Extract the (x, y) coordinate from the center of the cell holding the provided text.  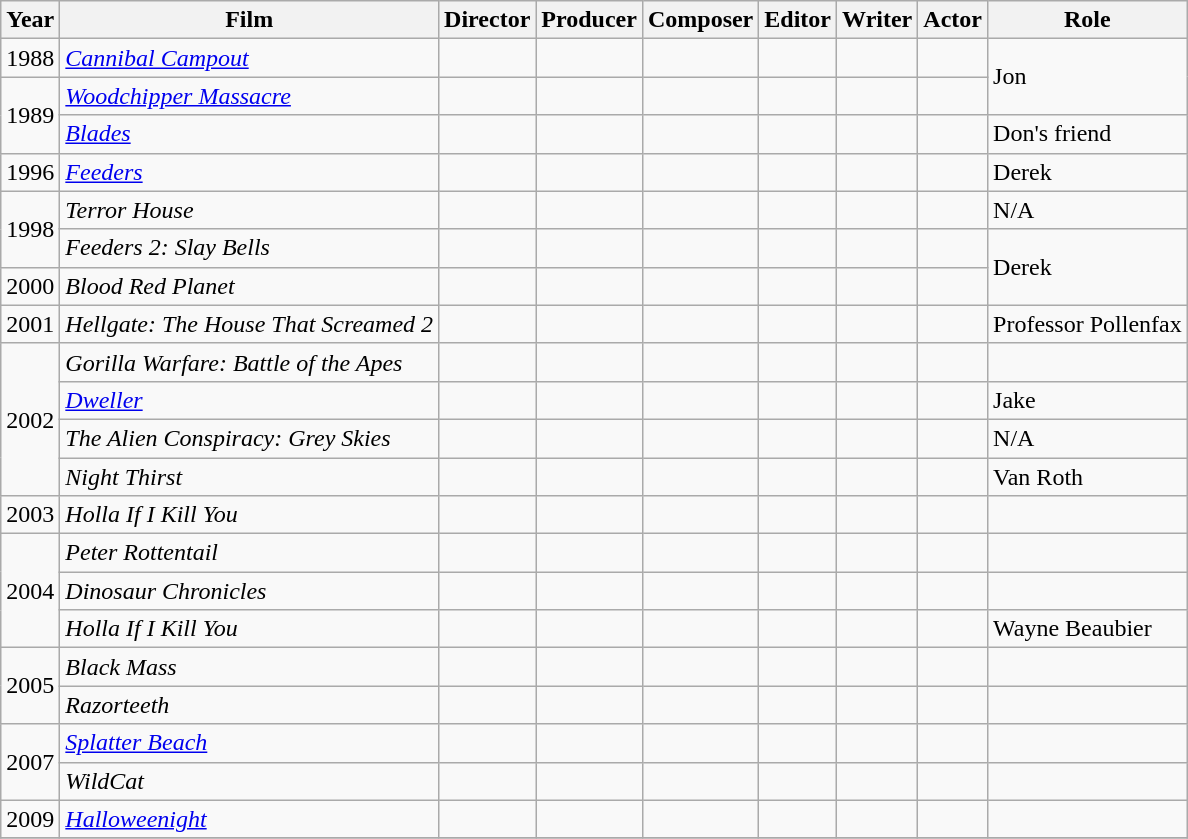
2005 (30, 686)
Dweller (250, 400)
Jake (1088, 400)
Razorteeth (250, 705)
Feeders (250, 172)
Blood Red Planet (250, 286)
Gorilla Warfare: Battle of the Apes (250, 362)
Actor (953, 20)
2009 (30, 819)
1988 (30, 58)
Composer (700, 20)
Black Mass (250, 667)
Producer (590, 20)
Woodchipper Massacre (250, 96)
The Alien Conspiracy: Grey Skies (250, 438)
Hellgate: The House That Screamed 2 (250, 324)
Feeders 2: Slay Bells (250, 248)
Role (1088, 20)
Splatter Beach (250, 743)
2002 (30, 419)
Editor (798, 20)
1989 (30, 115)
Professor Pollenfax (1088, 324)
WildCat (250, 781)
Van Roth (1088, 477)
Film (250, 20)
Year (30, 20)
Don's friend (1088, 134)
2004 (30, 591)
Terror House (250, 210)
2001 (30, 324)
2000 (30, 286)
Dinosaur Chronicles (250, 591)
Cannibal Campout (250, 58)
1996 (30, 172)
Wayne Beaubier (1088, 629)
Halloweenight (250, 819)
2007 (30, 762)
Writer (878, 20)
2003 (30, 515)
Jon (1088, 77)
Peter Rottentail (250, 553)
1998 (30, 229)
Director (488, 20)
Blades (250, 134)
Night Thirst (250, 477)
